Capture the cell that displays the provided text and extract its [X, Y] central coordinate. 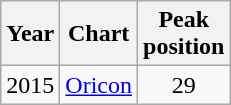
Peakposition [184, 34]
Year [30, 34]
2015 [30, 85]
29 [184, 85]
Oricon [99, 85]
Chart [99, 34]
